Provide the (X, Y) coordinate of the cell's center where the given text is located.  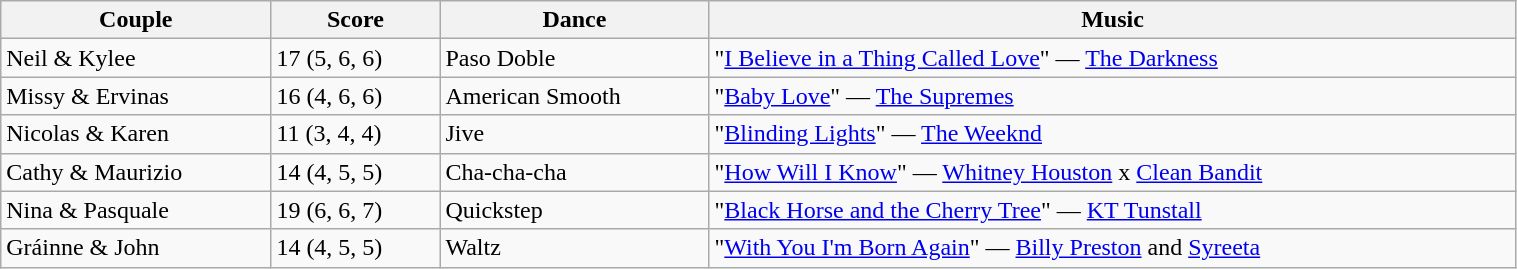
Missy & Ervinas (136, 96)
Cathy & Maurizio (136, 172)
Couple (136, 20)
Nicolas & Karen (136, 134)
Music (1112, 20)
Jive (574, 134)
"Baby Love" — The Supremes (1112, 96)
16 (4, 6, 6) (356, 96)
American Smooth (574, 96)
"With You I'm Born Again" — Billy Preston and Syreeta (1112, 248)
Gráinne & John (136, 248)
Waltz (574, 248)
Nina & Pasquale (136, 210)
Cha-cha-cha (574, 172)
"Black Horse and the Cherry Tree" — KT Tunstall (1112, 210)
"Blinding Lights" — The Weeknd (1112, 134)
Score (356, 20)
Quickstep (574, 210)
Neil & Kylee (136, 58)
"How Will I Know" — Whitney Houston x Clean Bandit (1112, 172)
Dance (574, 20)
"I Believe in a Thing Called Love" — The Darkness (1112, 58)
17 (5, 6, 6) (356, 58)
19 (6, 6, 7) (356, 210)
11 (3, 4, 4) (356, 134)
Paso Doble (574, 58)
